Output the [X, Y] coordinate of the center of the cell containing the given text.  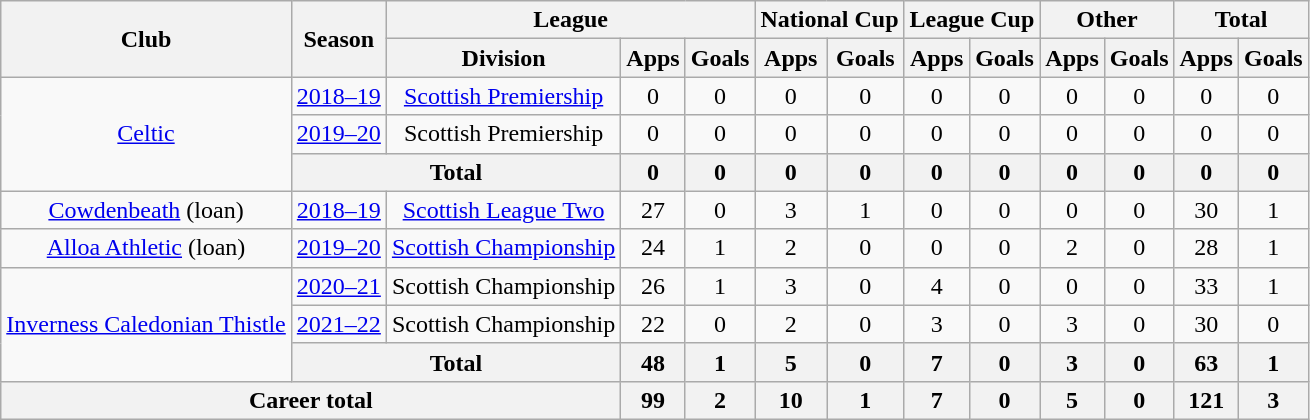
28 [1206, 248]
24 [653, 248]
2020–21 [338, 286]
Cowdenbeath (loan) [146, 210]
2021–22 [338, 324]
48 [653, 362]
Inverness Caledonian Thistle [146, 324]
26 [653, 286]
99 [653, 400]
10 [791, 400]
Career total [311, 400]
27 [653, 210]
33 [1206, 286]
Other [1107, 20]
4 [936, 286]
Season [338, 39]
Alloa Athletic (loan) [146, 248]
Celtic [146, 134]
National Cup [830, 20]
Division [503, 58]
63 [1206, 362]
League [570, 20]
League Cup [972, 20]
Club [146, 39]
Scottish League Two [503, 210]
121 [1206, 400]
22 [653, 324]
